Pinpoint the cell where the given text exists, returning its (x, y) midpoint coordinate. 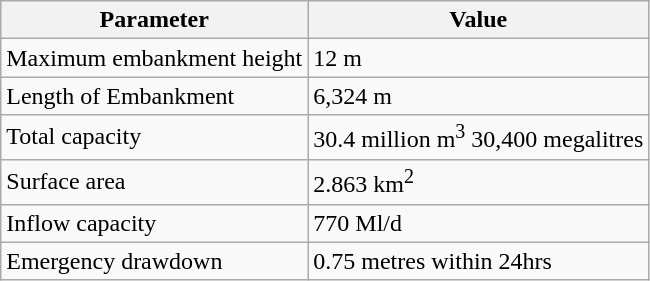
Emergency drawdown (154, 261)
Value (478, 20)
Maximum embankment height (154, 58)
Inflow capacity (154, 223)
12 m (478, 58)
0.75 metres within 24hrs (478, 261)
Total capacity (154, 138)
Length of Embankment (154, 96)
30.4 million m3 30,400 megalitres (478, 138)
2.863 km2 (478, 182)
770 Ml/d (478, 223)
Parameter (154, 20)
Surface area (154, 182)
6,324 m (478, 96)
